Scan for the cell matching the given text and deliver its (X, Y) coordinate at center. 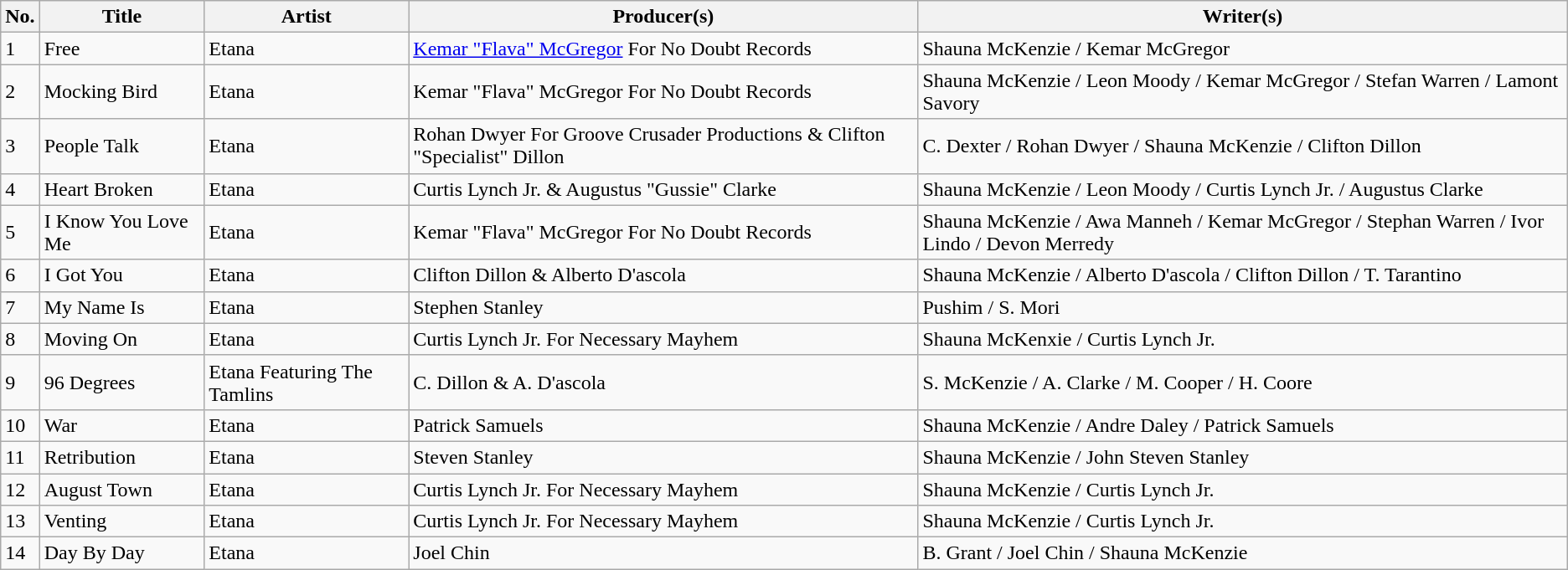
Free (122, 49)
6 (20, 275)
Clifton Dillon & Alberto D'ascola (663, 275)
Retribution (122, 457)
Producer(s) (663, 17)
Shauna McKenzie / Leon Moody / Curtis Lynch Jr. / Augustus Clarke (1243, 189)
People Talk (122, 146)
Rohan Dwyer For Groove Crusader Productions & Clifton "Specialist" Dillon (663, 146)
My Name Is (122, 307)
C. Dillon & A. D'ascola (663, 382)
96 Degrees (122, 382)
Joel Chin (663, 553)
Steven Stanley (663, 457)
Moving On (122, 339)
Day By Day (122, 553)
13 (20, 521)
Shauna McKenzie / Alberto D'ascola / Clifton Dillon / T. Tarantino (1243, 275)
9 (20, 382)
12 (20, 490)
5 (20, 233)
3 (20, 146)
Venting (122, 521)
Pushim / S. Mori (1243, 307)
2 (20, 92)
B. Grant / Joel Chin / Shauna McKenzie (1243, 553)
Artist (307, 17)
Shauna McKenxie / Curtis Lynch Jr. (1243, 339)
11 (20, 457)
Patrick Samuels (663, 425)
August Town (122, 490)
Heart Broken (122, 189)
Shauna McKenzie / Leon Moody / Kemar McGregor / Stefan Warren / Lamont Savory (1243, 92)
4 (20, 189)
14 (20, 553)
10 (20, 425)
I Got You (122, 275)
Shauna McKenzie / Andre Daley / Patrick Samuels (1243, 425)
I Know You Love Me (122, 233)
Curtis Lynch Jr. & Augustus "Gussie" Clarke (663, 189)
No. (20, 17)
Etana Featuring The Tamlins (307, 382)
1 (20, 49)
Mocking Bird (122, 92)
Writer(s) (1243, 17)
Shauna McKenzie / Awa Manneh / Kemar McGregor / Stephan Warren / Ivor Lindo / Devon Merredy (1243, 233)
C. Dexter / Rohan Dwyer / Shauna McKenzie / Clifton Dillon (1243, 146)
Stephen Stanley (663, 307)
War (122, 425)
Shauna McKenzie / John Steven Stanley (1243, 457)
8 (20, 339)
S. McKenzie / A. Clarke / M. Cooper / H. Coore (1243, 382)
7 (20, 307)
Title (122, 17)
Shauna McKenzie / Kemar McGregor (1243, 49)
